Output the [X, Y] coordinate of the center of the cell containing the given text.  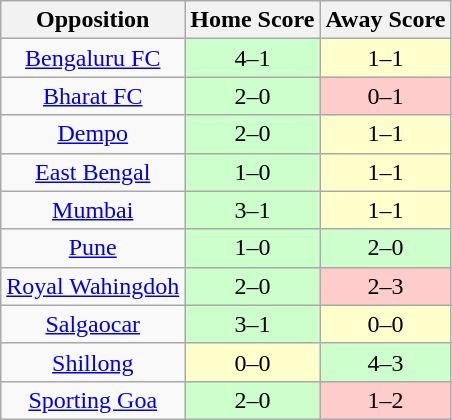
Opposition [93, 20]
Dempo [93, 134]
0–1 [386, 96]
Away Score [386, 20]
Shillong [93, 362]
2–3 [386, 286]
Bengaluru FC [93, 58]
4–1 [252, 58]
Sporting Goa [93, 400]
East Bengal [93, 172]
Mumbai [93, 210]
Bharat FC [93, 96]
Salgaocar [93, 324]
1–2 [386, 400]
4–3 [386, 362]
Home Score [252, 20]
Pune [93, 248]
Royal Wahingdoh [93, 286]
